Determine the (x, y) coordinate at the center of the cell enclosing the given text.  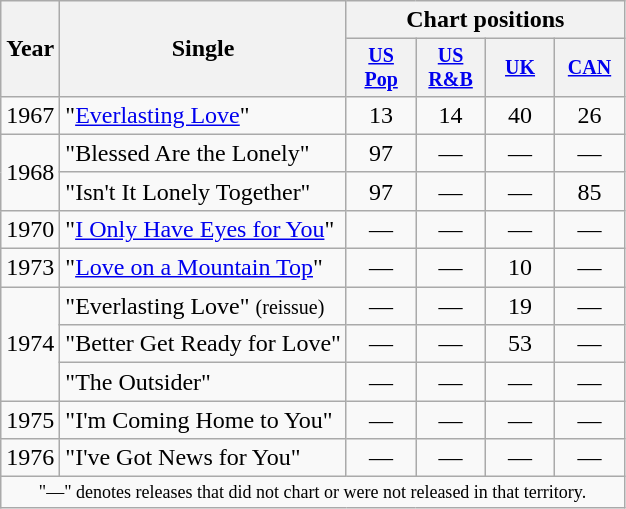
14 (450, 115)
1973 (30, 268)
"I'm Coming Home to You" (204, 420)
1975 (30, 420)
Chart positions (485, 20)
85 (590, 191)
13 (380, 115)
10 (520, 268)
53 (520, 344)
Year (30, 49)
1970 (30, 229)
"Love on a Mountain Top" (204, 268)
40 (520, 115)
USR&B (450, 68)
US Pop (380, 68)
CAN (590, 68)
"Isn't It Lonely Together" (204, 191)
1968 (30, 172)
26 (590, 115)
Single (204, 49)
"Better Get Ready for Love" (204, 344)
1976 (30, 458)
UK (520, 68)
1967 (30, 115)
"Blessed Are the Lonely" (204, 153)
"—" denotes releases that did not chart or were not released in that territory. (313, 492)
"Everlasting Love" (204, 115)
"The Outsider" (204, 382)
"Everlasting Love" (reissue) (204, 306)
"I've Got News for You" (204, 458)
1974 (30, 344)
"I Only Have Eyes for You" (204, 229)
19 (520, 306)
